Pinpoint the cell where the given text exists, returning its [x, y] midpoint coordinate. 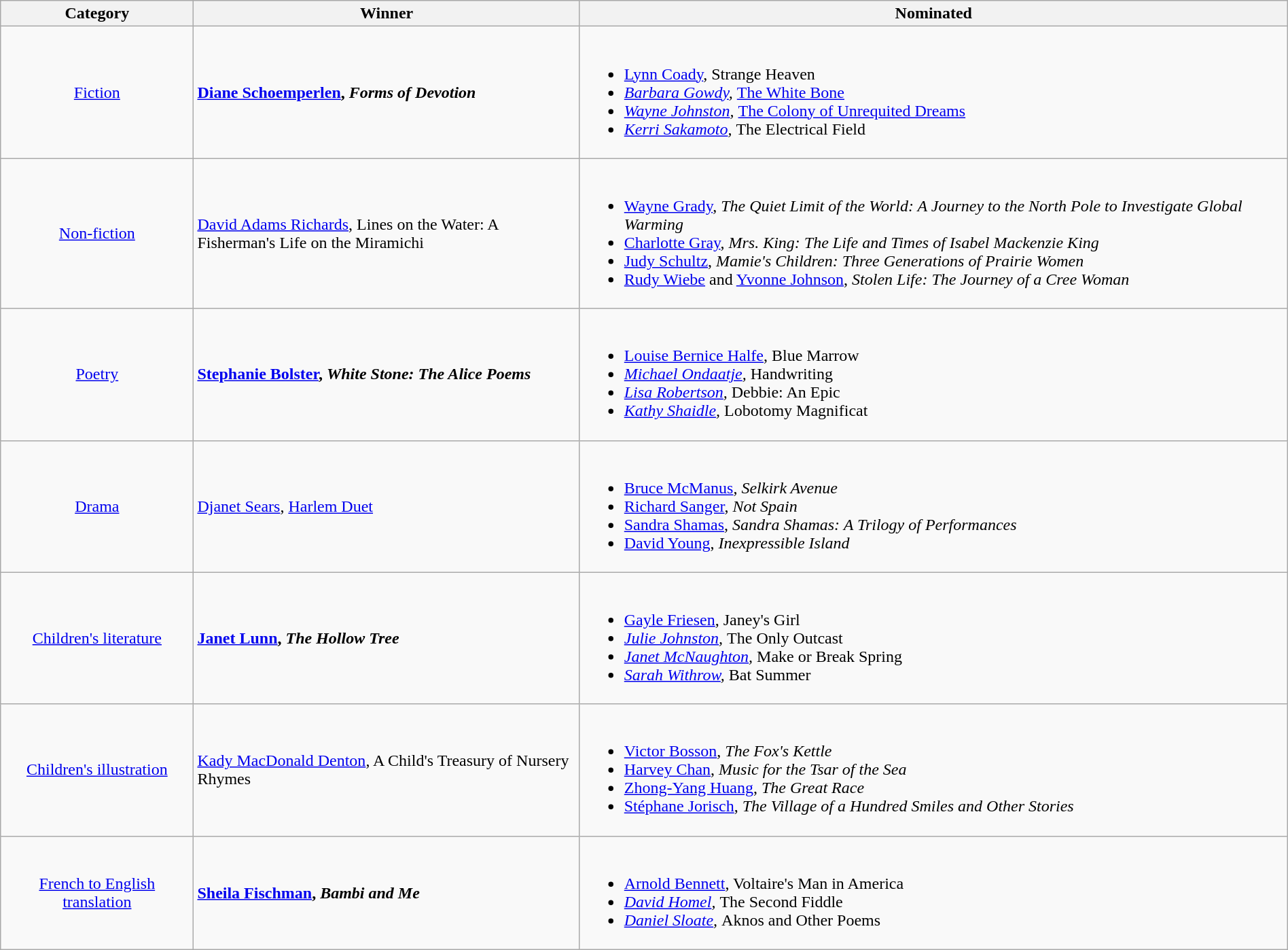
Diane Schoemperlen, Forms of Devotion [387, 92]
Children's illustration [97, 770]
Children's literature [97, 638]
Kady MacDonald Denton, A Child's Treasury of Nursery Rhymes [387, 770]
Nominated [933, 14]
Gayle Friesen, Janey's GirlJulie Johnston, The Only OutcastJanet McNaughton, Make or Break SpringSarah Withrow, Bat Summer [933, 638]
Janet Lunn, The Hollow Tree [387, 638]
Fiction [97, 92]
Bruce McManus, Selkirk AvenueRichard Sanger, Not SpainSandra Shamas, Sandra Shamas: A Trilogy of PerformancesDavid Young, Inexpressible Island [933, 506]
Winner [387, 14]
Sheila Fischman, Bambi and Me [387, 893]
Lynn Coady, Strange HeavenBarbara Gowdy, The White BoneWayne Johnston, The Colony of Unrequited DreamsKerri Sakamoto, The Electrical Field [933, 92]
Djanet Sears, Harlem Duet [387, 506]
Non-fiction [97, 234]
Stephanie Bolster, White Stone: The Alice Poems [387, 374]
Category [97, 14]
Drama [97, 506]
Poetry [97, 374]
Louise Bernice Halfe, Blue MarrowMichael Ondaatje, HandwritingLisa Robertson, Debbie: An EpicKathy Shaidle, Lobotomy Magnificat [933, 374]
Arnold Bennett, Voltaire's Man in AmericaDavid Homel, The Second FiddleDaniel Sloate, Aknos and Other Poems [933, 893]
French to English translation [97, 893]
David Adams Richards, Lines on the Water: A Fisherman's Life on the Miramichi [387, 234]
